Find where the given text appears and provide that cell's center as (X, Y) coordinate. 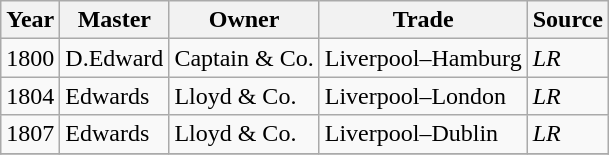
Year (30, 20)
Liverpool–Dublin (423, 134)
Source (568, 20)
Trade (423, 20)
1804 (30, 96)
Liverpool–Hamburg (423, 58)
Captain & Co. (244, 58)
1807 (30, 134)
Liverpool–London (423, 96)
Master (114, 20)
1800 (30, 58)
D.Edward (114, 58)
Owner (244, 20)
